Find where the given text appears and provide that cell's center as [X, Y] coordinate. 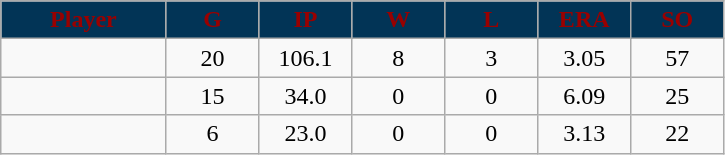
22 [678, 134]
6.09 [584, 96]
34.0 [306, 96]
ERA [584, 20]
57 [678, 58]
3 [492, 58]
SO [678, 20]
25 [678, 96]
G [212, 20]
23.0 [306, 134]
6 [212, 134]
W [398, 20]
15 [212, 96]
Player [84, 20]
8 [398, 58]
L [492, 20]
IP [306, 20]
3.05 [584, 58]
106.1 [306, 58]
20 [212, 58]
3.13 [584, 134]
